Locate the cell with the specified text and output its [x, y] center coordinate. 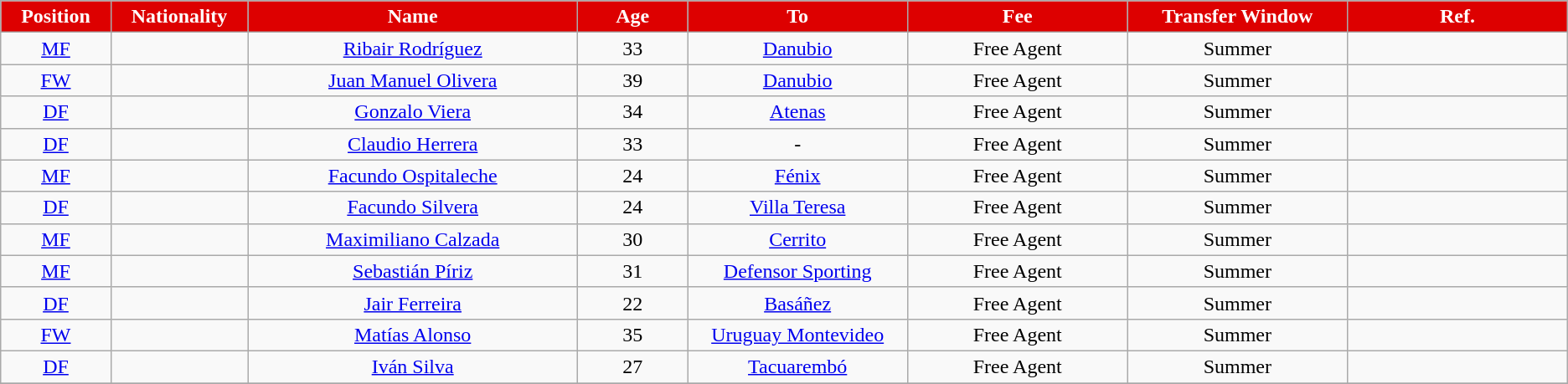
Ref. [1457, 17]
Age [633, 17]
Facundo Ospitaleche [413, 176]
Fee [1017, 17]
30 [633, 239]
Basáñez [797, 303]
Sebastián Píriz [413, 271]
Atenas [797, 112]
Jair Ferreira [413, 303]
Transfer Window [1238, 17]
34 [633, 112]
Juan Manuel Olivera [413, 80]
Facundo Silvera [413, 207]
Fénix [797, 176]
To [797, 17]
Villa Teresa [797, 207]
Gonzalo Viera [413, 112]
27 [633, 366]
Uruguay Montevideo [797, 335]
Iván Silva [413, 366]
Defensor Sporting [797, 271]
- [797, 144]
31 [633, 271]
35 [633, 335]
Matías Alonso [413, 335]
22 [633, 303]
Position [56, 17]
Maximiliano Calzada [413, 239]
Tacuarembó [797, 366]
Nationality [179, 17]
39 [633, 80]
Claudio Herrera [413, 144]
Cerrito [797, 239]
Name [413, 17]
Ribair Rodríguez [413, 49]
